For the text-containing cell, return its midpoint in (x, y) coordinate format. 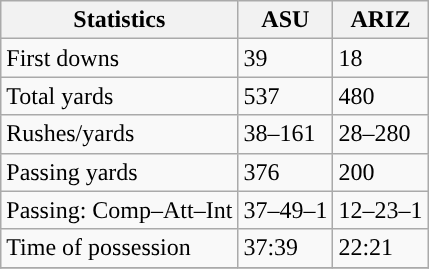
18 (380, 58)
ASU (286, 20)
Rushes/yards (120, 134)
Passing yards (120, 172)
200 (380, 172)
ARIZ (380, 20)
Time of possession (120, 248)
First downs (120, 58)
12–23–1 (380, 210)
28–280 (380, 134)
376 (286, 172)
22:21 (380, 248)
Statistics (120, 20)
Total yards (120, 96)
Passing: Comp–Att–Int (120, 210)
37–49–1 (286, 210)
480 (380, 96)
37:39 (286, 248)
537 (286, 96)
39 (286, 58)
38–161 (286, 134)
